Capture the cell that displays the provided text and extract its (X, Y) central coordinate. 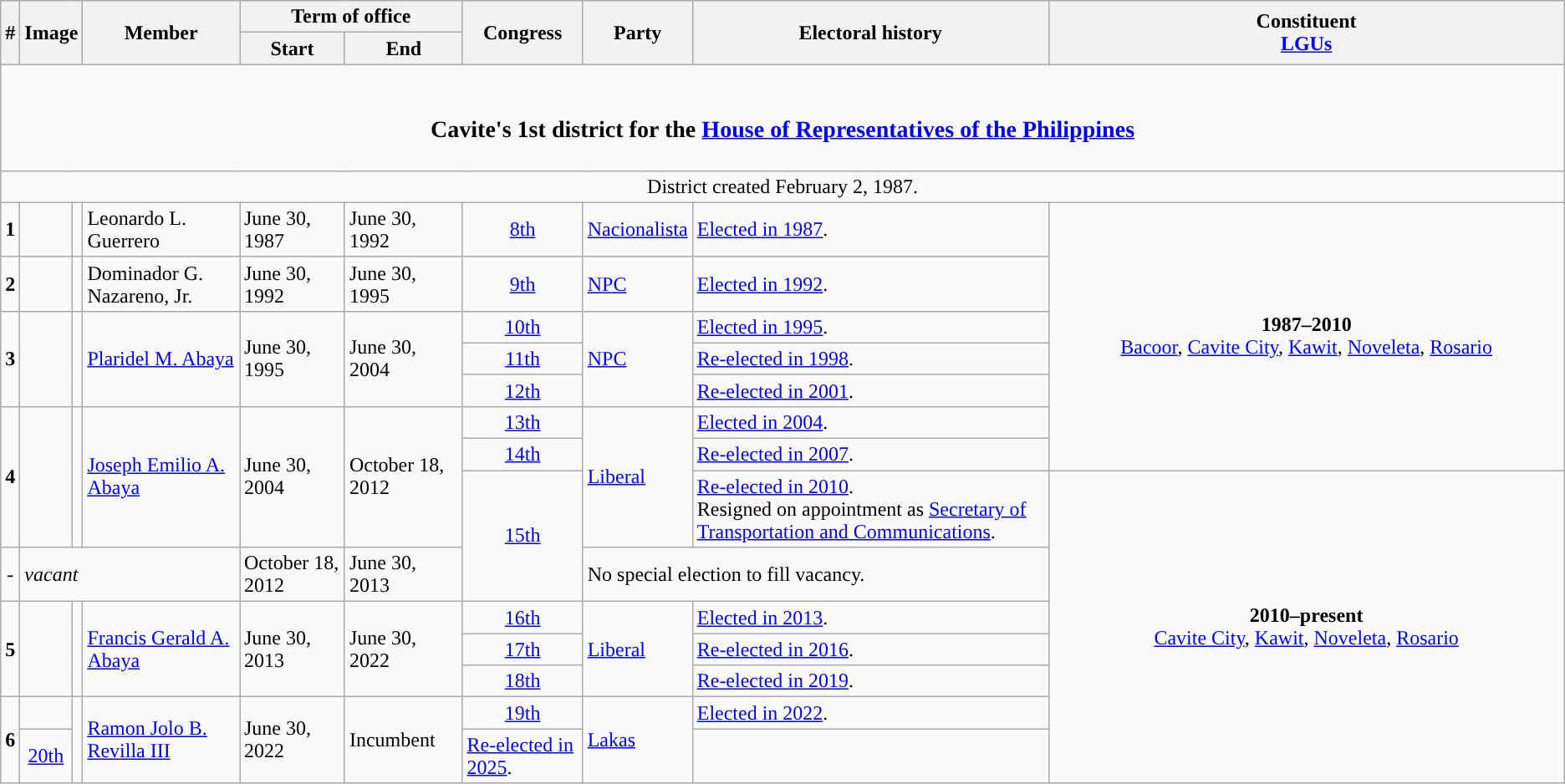
Term of office (351, 17)
17th (523, 649)
Elected in 1987. (870, 229)
13th (523, 422)
Elected in 1992. (870, 284)
Re-elected in 2016. (870, 649)
June 30, 1987 (292, 229)
Elected in 1995. (870, 327)
16th (523, 618)
District created February 2, 1987. (782, 186)
Re-elected in 1998. (870, 359)
6 (10, 741)
Joseph Emilio A. Abaya (161, 476)
12th (523, 390)
Electoral history (870, 33)
Leonardo L. Guerrero (161, 229)
1 (10, 229)
Ramon Jolo B. Revilla III (161, 741)
No special election to fill vacancy. (816, 575)
Member (161, 33)
Elected in 2013. (870, 618)
Re-elected in 2025. (523, 756)
ConstituentLGUs (1306, 33)
Re-elected in 2019. (870, 681)
- (10, 575)
Dominador G. Nazareno, Jr. (161, 284)
2 (10, 284)
Image (52, 33)
20th (46, 756)
Re-elected in 2007. (870, 455)
Nacionalista (637, 229)
11th (523, 359)
vacant (130, 575)
Lakas (637, 741)
19th (523, 713)
8th (523, 229)
Congress (523, 33)
10th (523, 327)
3 (10, 359)
18th (523, 681)
Elected in 2022. (870, 713)
# (10, 33)
14th (523, 455)
Re-elected in 2010.Resigned on appointment as Secretary of Transportation and Communications. (870, 509)
9th (523, 284)
5 (10, 649)
Party (637, 33)
End (403, 48)
Incumbent (403, 741)
4 (10, 476)
2010–presentCavite City, Kawit, Noveleta, Rosario (1306, 627)
15th (523, 537)
Plaridel M. Abaya (161, 359)
Elected in 2004. (870, 422)
Re-elected in 2001. (870, 390)
1987–2010Bacoor, Cavite City, Kawit, Noveleta, Rosario (1306, 336)
Francis Gerald A. Abaya (161, 649)
Cavite's 1st district for the House of Representatives of the Philippines (782, 117)
Start (292, 48)
